Detect which cell encompasses the target text, then output its [x, y] center coordinate. 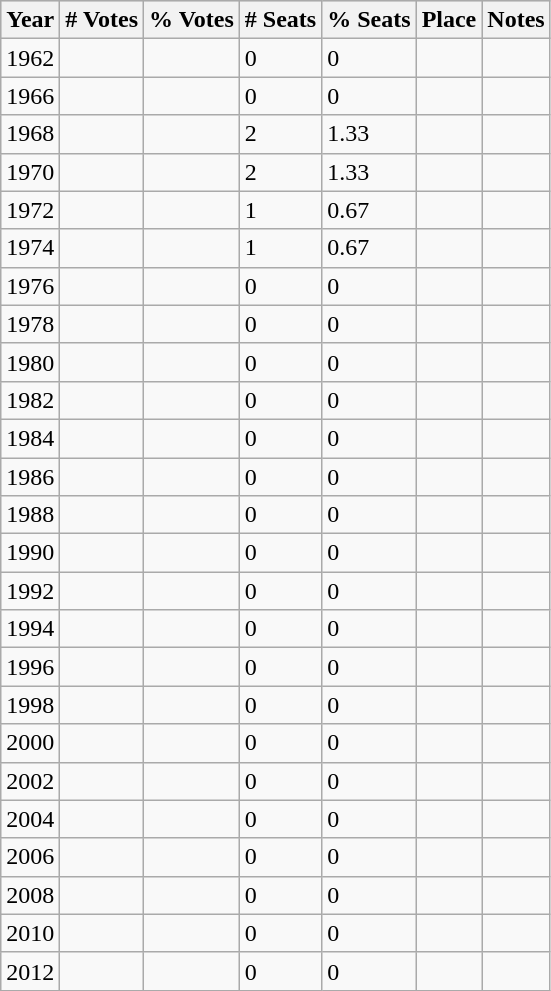
% Seats [369, 20]
1962 [30, 58]
# Seats [280, 20]
2000 [30, 743]
1990 [30, 553]
1972 [30, 210]
2002 [30, 781]
# Votes [102, 20]
Place [449, 20]
2012 [30, 971]
1986 [30, 477]
% Votes [192, 20]
1984 [30, 438]
1968 [30, 134]
2006 [30, 857]
Notes [516, 20]
1982 [30, 400]
1978 [30, 324]
1996 [30, 667]
1988 [30, 515]
2008 [30, 895]
2004 [30, 819]
1976 [30, 286]
1974 [30, 248]
1994 [30, 629]
1992 [30, 591]
1980 [30, 362]
1970 [30, 172]
Year [30, 20]
2010 [30, 933]
1966 [30, 96]
1998 [30, 705]
